Capture the cell that displays the provided text and extract its (x, y) central coordinate. 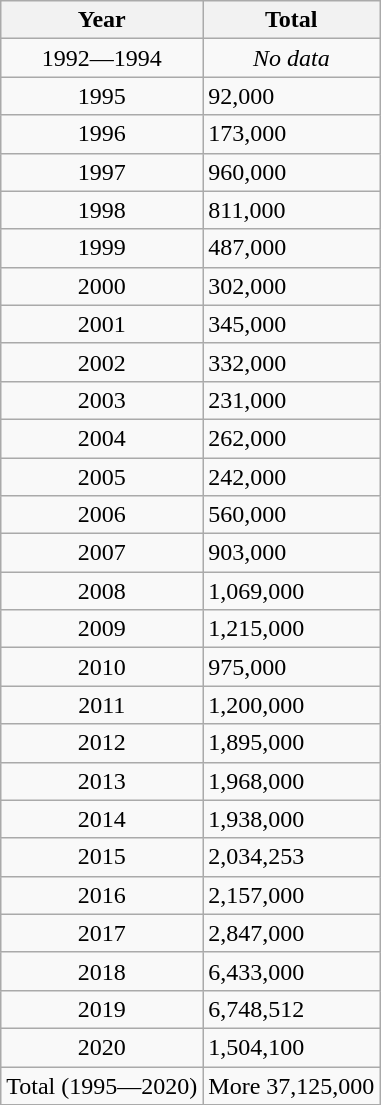
No data (292, 58)
2009 (102, 629)
2,157,000 (292, 895)
1,215,000 (292, 629)
1,504,100 (292, 1047)
92,000 (292, 96)
2,034,253 (292, 857)
1999 (102, 248)
2017 (102, 933)
2014 (102, 819)
1996 (102, 134)
1,069,000 (292, 591)
487,000 (292, 248)
811,000 (292, 210)
903,000 (292, 553)
1995 (102, 96)
2,847,000 (292, 933)
1,200,000 (292, 705)
231,000 (292, 400)
1,938,000 (292, 819)
2018 (102, 971)
2006 (102, 515)
Total (1995—2020) (102, 1085)
2003 (102, 400)
6,748,512 (292, 1009)
332,000 (292, 362)
2020 (102, 1047)
1,895,000 (292, 743)
1992—1994 (102, 58)
302,000 (292, 286)
560,000 (292, 515)
1998 (102, 210)
Year (102, 20)
2001 (102, 324)
242,000 (292, 477)
More 37,125,000 (292, 1085)
Total (292, 20)
975,000 (292, 667)
1,968,000 (292, 781)
6,433,000 (292, 971)
1997 (102, 172)
2012 (102, 743)
2013 (102, 781)
2005 (102, 477)
2002 (102, 362)
2004 (102, 438)
2010 (102, 667)
2019 (102, 1009)
960,000 (292, 172)
2007 (102, 553)
2015 (102, 857)
262,000 (292, 438)
345,000 (292, 324)
2011 (102, 705)
2000 (102, 286)
2016 (102, 895)
2008 (102, 591)
173,000 (292, 134)
